Locate the cell with the specified text and output its (x, y) center coordinate. 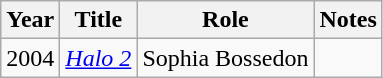
Notes (348, 20)
Halo 2 (98, 58)
Sophia Bossedon (226, 58)
Title (98, 20)
2004 (30, 58)
Year (30, 20)
Role (226, 20)
